For the text-containing cell, return its midpoint in [x, y] coordinate format. 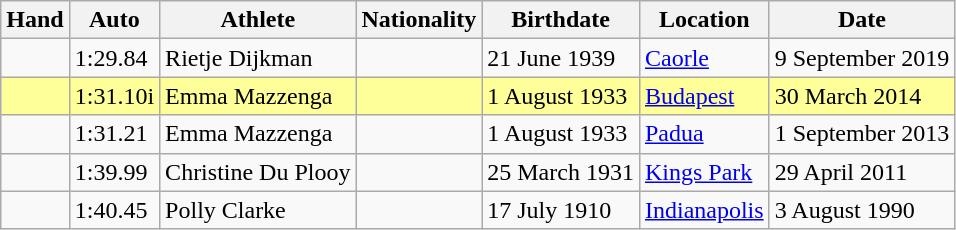
1:31.10i [114, 96]
Nationality [419, 20]
Christine Du Plooy [258, 172]
29 April 2011 [862, 172]
Budapest [704, 96]
Caorle [704, 58]
Polly Clarke [258, 210]
Location [704, 20]
9 September 2019 [862, 58]
3 August 1990 [862, 210]
21 June 1939 [561, 58]
17 July 1910 [561, 210]
1:39.99 [114, 172]
25 March 1931 [561, 172]
1:31.21 [114, 134]
30 March 2014 [862, 96]
Athlete [258, 20]
Date [862, 20]
Indianapolis [704, 210]
1:40.45 [114, 210]
Hand [35, 20]
Rietje Dijkman [258, 58]
1 September 2013 [862, 134]
Auto [114, 20]
Kings Park [704, 172]
1:29.84 [114, 58]
Padua [704, 134]
Birthdate [561, 20]
